Output the (X, Y) coordinate of the center of the cell containing the given text.  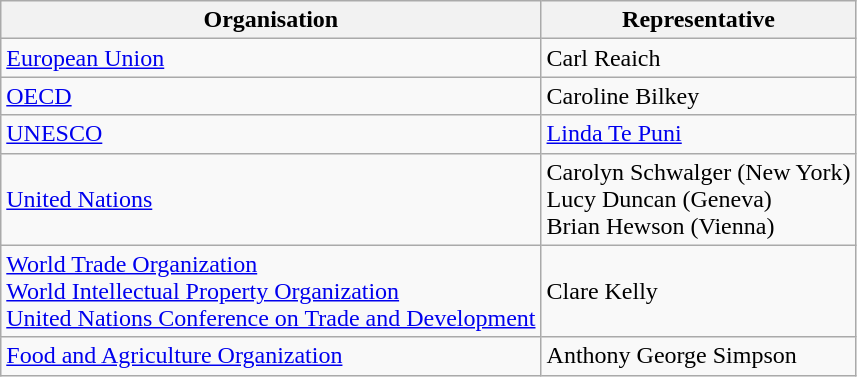
United Nations (271, 199)
Anthony George Simpson (698, 356)
OECD (271, 96)
World Trade OrganizationWorld Intellectual Property OrganizationUnited Nations Conference on Trade and Development (271, 291)
Organisation (271, 20)
European Union (271, 58)
Linda Te Puni (698, 134)
UNESCO (271, 134)
Representative (698, 20)
Caroline Bilkey (698, 96)
Food and Agriculture Organization (271, 356)
Clare Kelly (698, 291)
Carolyn Schwalger (New York)Lucy Duncan (Geneva)Brian Hewson (Vienna) (698, 199)
Carl Reaich (698, 58)
